Capture the cell that displays the provided text and extract its (X, Y) central coordinate. 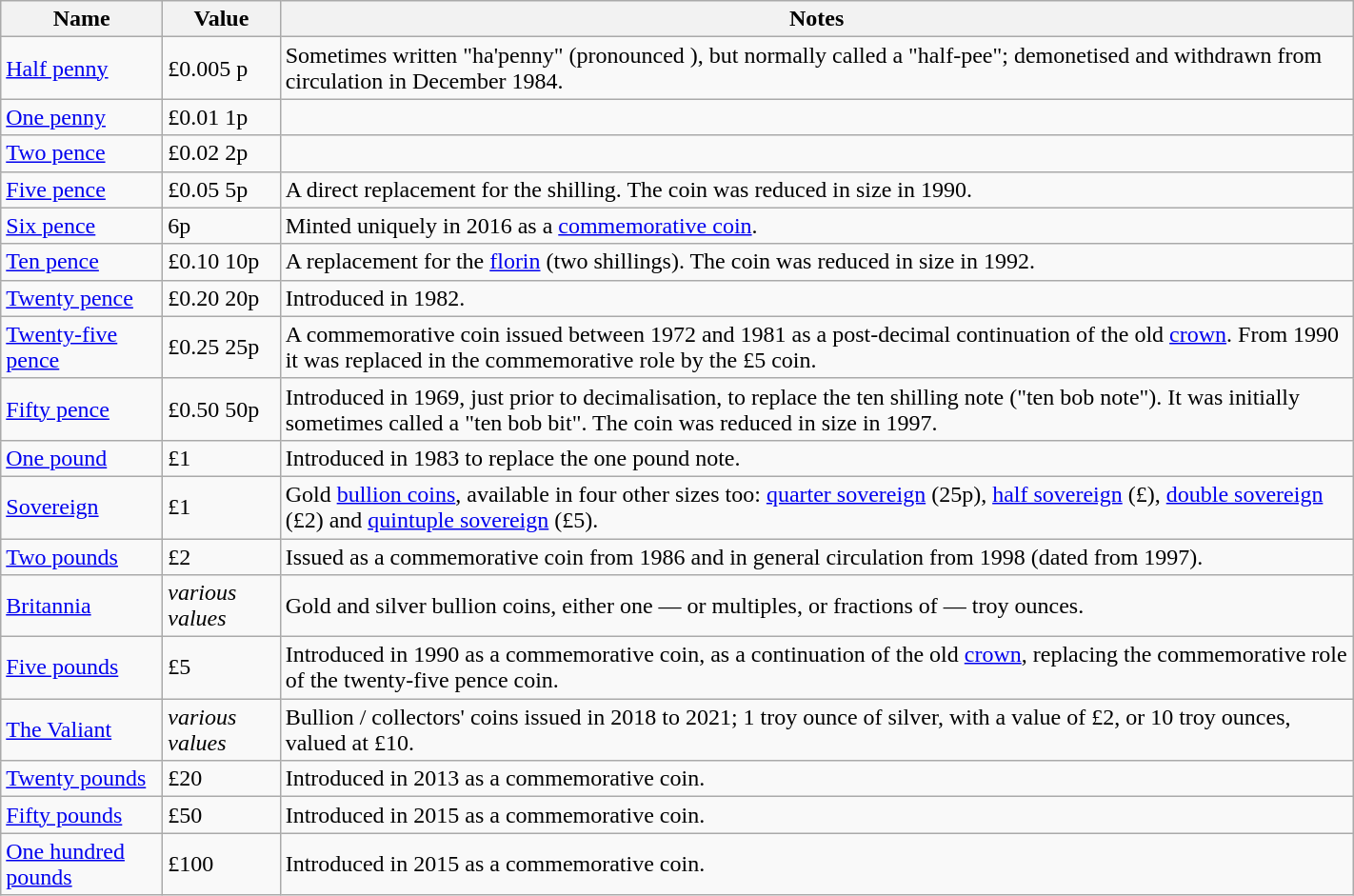
Name (82, 19)
£2 (221, 557)
Issued as a commemorative coin from 1986 and in general circulation from 1998 (dated from 1997). (817, 557)
Two pounds (82, 557)
One pound (82, 458)
£0.005 p (221, 69)
£0.05 5p (221, 189)
Twenty pence (82, 298)
Two pence (82, 153)
Bullion / collectors' coins issued in 2018 to 2021; 1 troy ounce of silver, with a value of £2, or 10 troy ounces, valued at £10. (817, 729)
Five pence (82, 189)
One hundred pounds (82, 865)
£0.20 20p (221, 298)
£0.01 1p (221, 117)
A direct replacement for the shilling. The coin was reduced in size in 1990. (817, 189)
£5 (221, 668)
Introduced in 1990 as a commemorative coin, as a continuation of the old crown, replacing the commemorative role of the twenty-five pence coin. (817, 668)
Notes (817, 19)
Introduced in 1982. (817, 298)
£20 (221, 779)
Five pounds (82, 668)
Six pence (82, 226)
One penny (82, 117)
£0.50 50p (221, 409)
Fifty pounds (82, 815)
Fifty pence (82, 409)
6p (221, 226)
Britannia (82, 606)
Half penny (82, 69)
£100 (221, 865)
£0.25 25p (221, 347)
Value (221, 19)
£50 (221, 815)
Minted uniquely in 2016 as a commemorative coin. (817, 226)
Sovereign (82, 507)
The Valiant (82, 729)
Sometimes written "ha'penny" (pronounced ), but normally called a "half-pee"; demonetised and withdrawn from circulation in December 1984. (817, 69)
Introduced in 2013 as a commemorative coin. (817, 779)
A replacement for the florin (two shillings). The coin was reduced in size in 1992. (817, 262)
Introduced in 1983 to replace the one pound note. (817, 458)
Twenty pounds (82, 779)
£0.10 10p (221, 262)
Ten pence (82, 262)
£0.02 2p (221, 153)
Twenty-five pence (82, 347)
Gold and silver bullion coins, either one — or multiples, or fractions of — troy ounces. (817, 606)
